Output the (X, Y) coordinate of the center of the cell containing the given text.  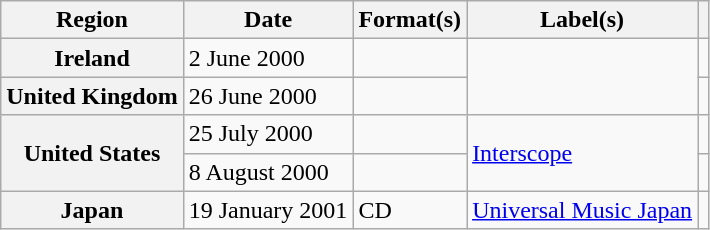
Format(s) (410, 20)
Date (268, 20)
Universal Music Japan (582, 210)
2 June 2000 (268, 58)
25 July 2000 (268, 134)
Interscope (582, 153)
CD (410, 210)
26 June 2000 (268, 96)
Region (92, 20)
Japan (92, 210)
United States (92, 153)
19 January 2001 (268, 210)
United Kingdom (92, 96)
Ireland (92, 58)
Label(s) (582, 20)
8 August 2000 (268, 172)
